Scan for the cell matching the given text and deliver its (X, Y) coordinate at center. 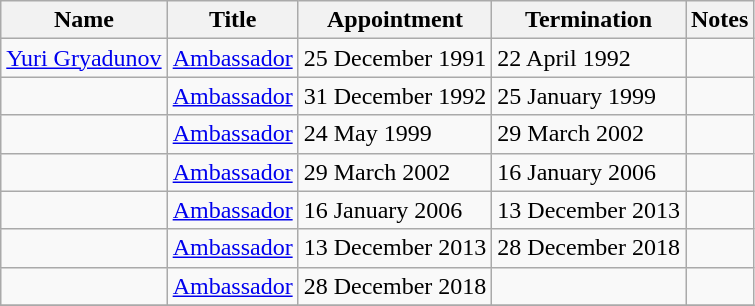
Notes (720, 20)
25 December 1991 (395, 58)
Termination (589, 20)
24 May 1999 (395, 134)
Title (232, 20)
Name (84, 20)
25 January 1999 (589, 96)
31 December 1992 (395, 96)
Appointment (395, 20)
22 April 1992 (589, 58)
Yuri Gryadunov (84, 58)
